Provide the [x, y] coordinate of the cell's center where the given text is located.  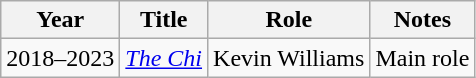
Role [289, 20]
Main role [422, 58]
Year [60, 20]
2018–2023 [60, 58]
Kevin Williams [289, 58]
Title [164, 20]
Notes [422, 20]
The Chi [164, 58]
